Output the (X, Y) coordinate of the center of the cell containing the given text.  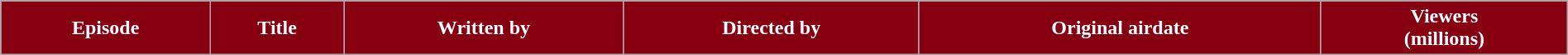
Title (278, 28)
Viewers(millions) (1444, 28)
Episode (106, 28)
Directed by (771, 28)
Original airdate (1120, 28)
Written by (485, 28)
